Provide the (X, Y) coordinate of the cell's center where the given text is located.  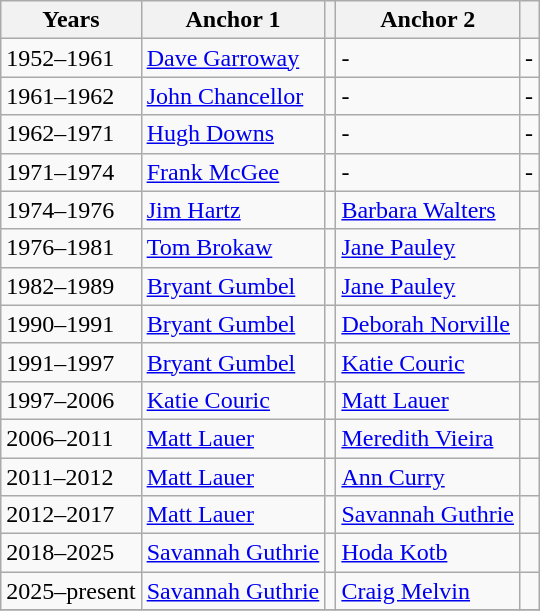
Craig Melvin (428, 591)
Jim Hartz (233, 210)
Hugh Downs (233, 134)
2011–2012 (71, 477)
Frank McGee (233, 172)
2025–present (71, 591)
John Chancellor (233, 96)
1971–1974 (71, 172)
Anchor 1 (233, 20)
Deborah Norville (428, 324)
Barbara Walters (428, 210)
Tom Brokaw (233, 248)
Meredith Vieira (428, 438)
1991–1997 (71, 362)
1974–1976 (71, 210)
2018–2025 (71, 553)
1961–1962 (71, 96)
Years (71, 20)
2006–2011 (71, 438)
Anchor 2 (428, 20)
Hoda Kotb (428, 553)
1952–1961 (71, 58)
1997–2006 (71, 400)
2012–2017 (71, 515)
1962–1971 (71, 134)
1982–1989 (71, 286)
Dave Garroway (233, 58)
Ann Curry (428, 477)
1976–1981 (71, 248)
1990–1991 (71, 324)
